Output the (X, Y) coordinate of the center of the cell containing the given text.  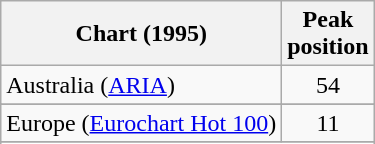
Europe (Eurochart Hot 100) (142, 123)
Peakposition (328, 34)
54 (328, 85)
11 (328, 123)
Chart (1995) (142, 34)
Australia (ARIA) (142, 85)
